From the cell containing the given text, extract its center point as [x, y] coordinate. 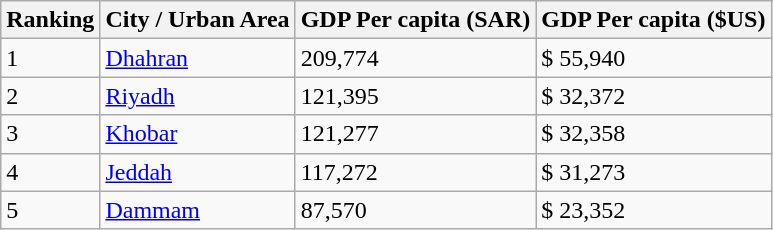
1 [50, 58]
Jeddah [198, 172]
City / Urban Area [198, 20]
121,395 [416, 96]
2 [50, 96]
Dammam [198, 210]
GDP Per capita ($US) [654, 20]
Ranking [50, 20]
GDP Per capita (SAR) [416, 20]
$ 31,273 [654, 172]
5 [50, 210]
Dhahran [198, 58]
209,774 [416, 58]
$ 32,372 [654, 96]
121,277 [416, 134]
Khobar [198, 134]
$ 32,358 [654, 134]
Riyadh [198, 96]
4 [50, 172]
$ 23,352 [654, 210]
3 [50, 134]
117,272 [416, 172]
87,570 [416, 210]
$ 55,940 [654, 58]
